Capture the cell that displays the provided text and extract its [X, Y] central coordinate. 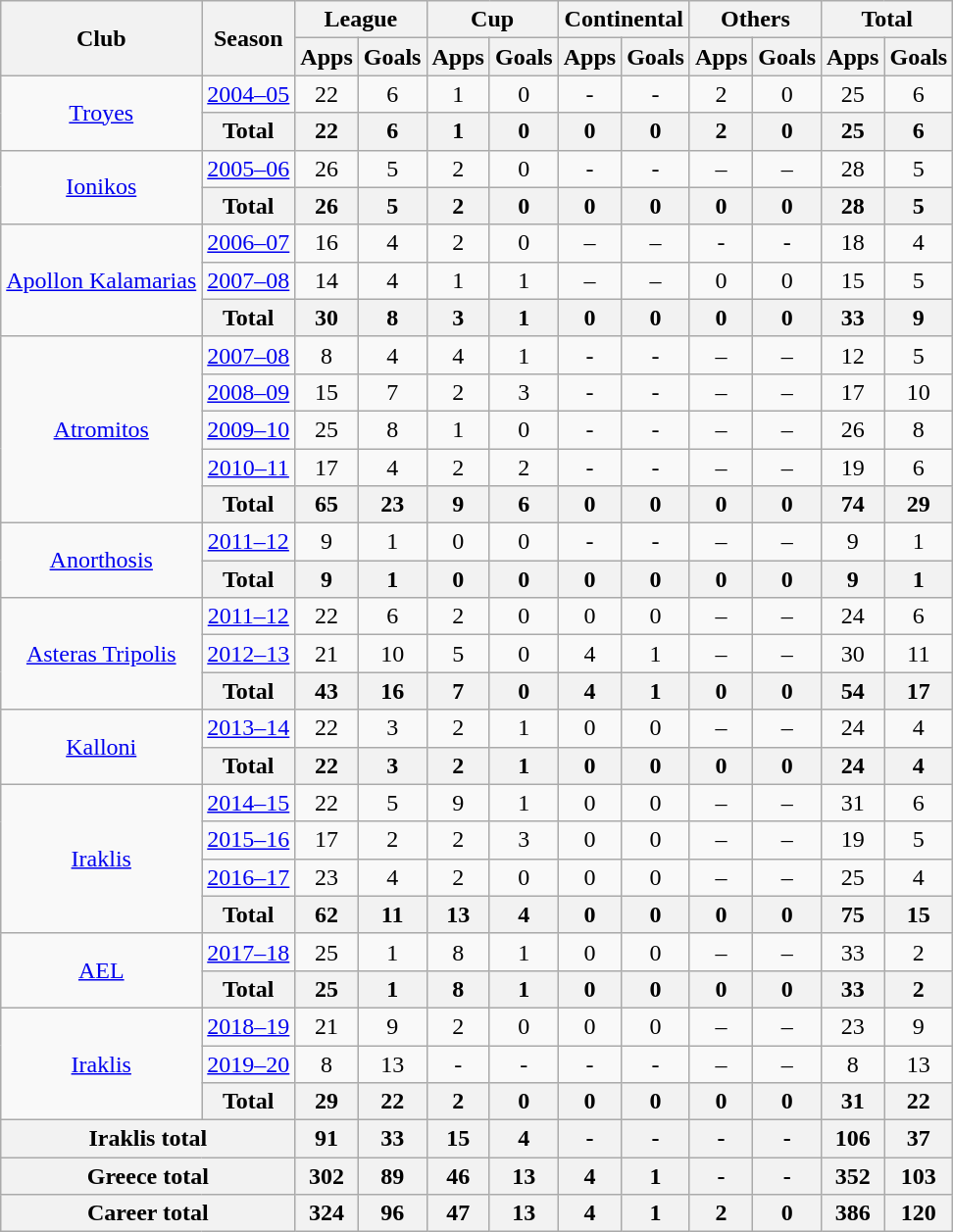
Greece total [148, 1176]
Ionikos [102, 187]
106 [853, 1139]
Season [249, 38]
12 [853, 355]
Troyes [102, 113]
Anorthosis [102, 561]
2012–13 [249, 654]
96 [392, 1213]
2014–15 [249, 803]
43 [326, 691]
2008–09 [249, 392]
Atromitos [102, 429]
AEL [102, 970]
62 [326, 914]
103 [919, 1176]
302 [326, 1176]
46 [458, 1176]
Kalloni [102, 747]
324 [326, 1213]
18 [853, 243]
Career total [148, 1213]
Others [755, 20]
2019–20 [249, 1063]
75 [853, 914]
Asteras Tripolis [102, 654]
2009–10 [249, 429]
47 [458, 1213]
2015–16 [249, 840]
2016–17 [249, 877]
Cup [492, 20]
352 [853, 1176]
Continental [624, 20]
2010–11 [249, 468]
2004–05 [249, 94]
League [361, 20]
89 [392, 1176]
54 [853, 691]
14 [326, 280]
2017–18 [249, 952]
Apollon Kalamarias [102, 280]
37 [919, 1139]
91 [326, 1139]
120 [919, 1213]
Club [102, 38]
2006–07 [249, 243]
Iraklis total [148, 1139]
386 [853, 1213]
2018–19 [249, 1026]
2005–06 [249, 169]
2013–14 [249, 728]
65 [326, 505]
74 [853, 505]
